Extract the [x, y] coordinate from the center of the cell holding the provided text.  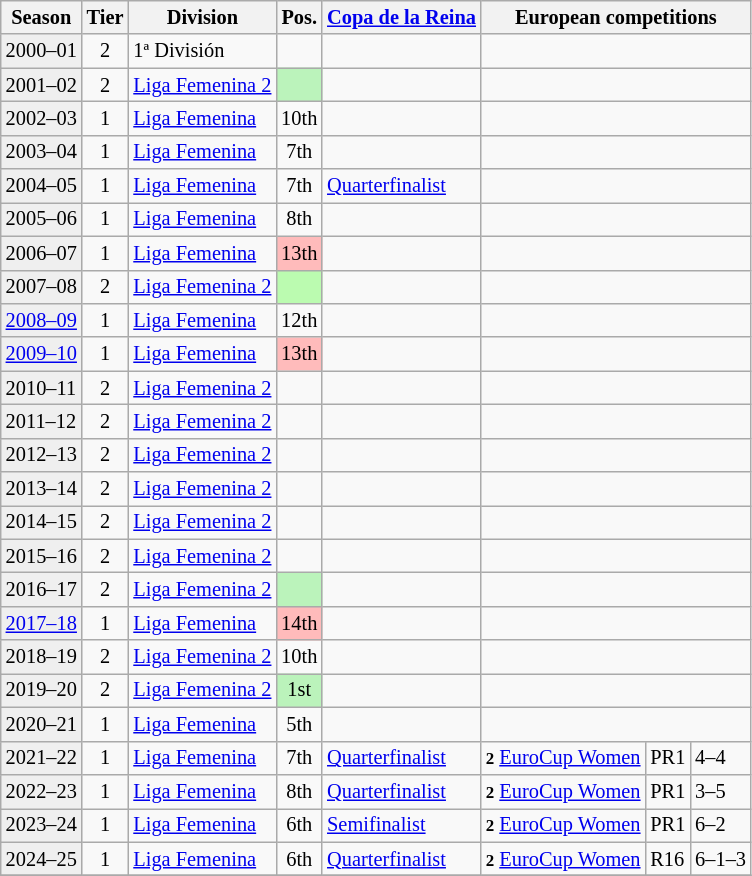
2006–07 [42, 253]
2024–25 [42, 859]
2004–05 [42, 186]
1ª División [202, 51]
Copa de la Reina [402, 17]
6–1–3 [720, 859]
2000–01 [42, 51]
1st [299, 690]
2010–11 [42, 388]
2003–04 [42, 152]
2021–22 [42, 758]
2020–21 [42, 724]
5th [299, 724]
2011–12 [42, 421]
2013–14 [42, 489]
2022–23 [42, 791]
2012–13 [42, 455]
R16 [668, 859]
2015–16 [42, 556]
4–4 [720, 758]
2008–09 [42, 320]
2014–15 [42, 522]
2007–08 [42, 287]
Season [42, 17]
2023–24 [42, 825]
Semifinalist [402, 825]
2016–17 [42, 589]
Division [202, 17]
2009–10 [42, 354]
2018–19 [42, 657]
Tier [106, 17]
2017–18 [42, 623]
2002–03 [42, 118]
3–5 [720, 791]
2005–06 [42, 219]
6–2 [720, 825]
12th [299, 320]
2019–20 [42, 690]
2001–02 [42, 85]
European competitions [616, 17]
14th [299, 623]
Pos. [299, 17]
